Determine the (X, Y) coordinate at the center of the cell enclosing the given text.  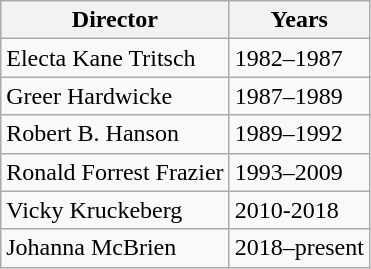
1982–1987 (299, 58)
1989–1992 (299, 134)
Greer Hardwicke (115, 96)
Years (299, 20)
Ronald Forrest Frazier (115, 172)
Vicky Kruckeberg (115, 210)
Johanna McBrien (115, 248)
2010-2018 (299, 210)
Electa Kane Tritsch (115, 58)
1987–1989 (299, 96)
Robert B. Hanson (115, 134)
2018–present (299, 248)
Director (115, 20)
1993–2009 (299, 172)
